Output the (X, Y) coordinate of the center of the cell containing the given text.  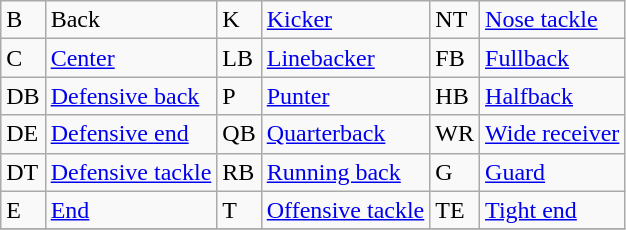
Tight end (552, 210)
QB (239, 134)
HB (455, 96)
LB (239, 58)
End (131, 210)
T (239, 210)
Center (131, 58)
Kicker (346, 20)
Halfback (552, 96)
Guard (552, 172)
Fullback (552, 58)
P (239, 96)
Defensive end (131, 134)
DB (23, 96)
FB (455, 58)
Defensive tackle (131, 172)
WR (455, 134)
E (23, 210)
Offensive tackle (346, 210)
C (23, 58)
Back (131, 20)
Nose tackle (552, 20)
K (239, 20)
DE (23, 134)
Wide receiver (552, 134)
Defensive back (131, 96)
G (455, 172)
Running back (346, 172)
Quarterback (346, 134)
TE (455, 210)
DT (23, 172)
Punter (346, 96)
NT (455, 20)
Linebacker (346, 58)
RB (239, 172)
B (23, 20)
